Detect which cell encompasses the target text, then output its [X, Y] center coordinate. 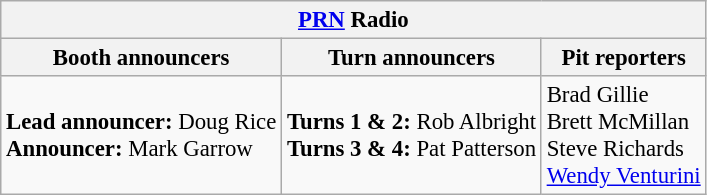
Turns 1 & 2: Rob AlbrightTurns 3 & 4: Pat Patterson [412, 136]
Pit reporters [624, 58]
Brad GillieBrett McMillanSteve RichardsWendy Venturini [624, 136]
Lead announcer: Doug RiceAnnouncer: Mark Garrow [142, 136]
PRN Radio [354, 20]
Turn announcers [412, 58]
Booth announcers [142, 58]
